Find where the given text appears and provide that cell's center as [x, y] coordinate. 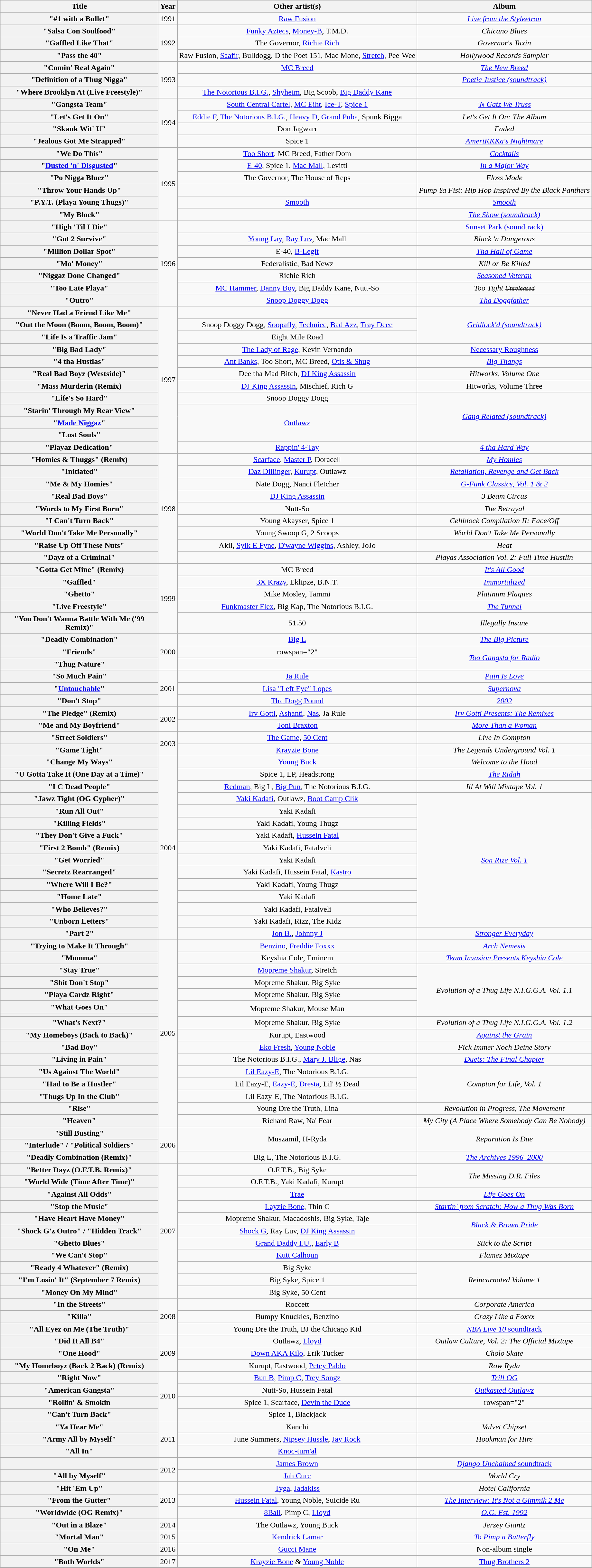
Tha Doggfather [504, 300]
Bumpy Knuckles, Benzino [297, 1316]
Black 'n Dangerous [504, 239]
Richard Raw, Na' Fear [297, 1121]
"Street Soldiers" [79, 737]
"Made Niggaz" [79, 423]
"Run All Out" [79, 811]
1999 [168, 598]
"What's Next?" [79, 1023]
Akil, Sylk E Fyne, D'wayne Wiggins, Ashley, JoJo [297, 545]
"Better Dayz (O.F.T.B. Remix)" [79, 1170]
"Trying to Make It Through" [79, 945]
Yaki Kadafi, Hussein Fatal [297, 835]
Dee tha Mad Bitch, DJ King Assassin [297, 374]
Mopreme Shakur, Mouse Man [297, 1009]
"4 tha Hustlas" [79, 362]
Reincarnated Volume 1 [504, 1280]
Arch Nemesis [504, 945]
Don Jagwarr [297, 129]
"Live Freestyle" [79, 606]
Fick Immer Noch Deine Story [504, 1047]
"Still Busting" [79, 1133]
The Governor, Richie Rich [297, 43]
"Life's So Hard" [79, 398]
Eko Fresh, Young Noble [297, 1047]
The Tunnel [504, 606]
Hussein Fatal, Young Noble, Suicide Ru [297, 1500]
Trae [297, 1194]
Outlawz, Lloyd [297, 1341]
Hookman for Hire [504, 1439]
Trill OG [504, 1378]
Duets: The Final Chapter [504, 1059]
2003 [168, 743]
Other artist(s) [297, 6]
Kanchi [297, 1427]
Outlawz [297, 423]
Tha Dogg Pound [297, 701]
"They Don't Give a Fuck" [79, 835]
"Real Bad Boyz (Westside)" [79, 374]
"Playaz Dedication" [79, 447]
My Homies [504, 459]
Evolution of a Thug Life N.I.G.G.A. Vol. 1.1 [504, 990]
3X Krazy, Eklipze, B.N.T. [297, 582]
Redman, Big L, Big Pun, The Notorious B.I.G. [297, 787]
"Raise Up Off These Nuts" [79, 545]
1997 [168, 380]
Raw Fusion [297, 19]
Irv Gotti, Ashanti, Nas, Ja Rule [297, 713]
"Jealous Got Me Strapped" [79, 141]
E-40, B-Legit [297, 251]
"Outro" [79, 300]
Young Swoop G, 2 Scoops [297, 533]
World Cry [504, 1476]
MC Hammer, Danny Boy, Big Daddy Kane, Nutt-So [297, 288]
Outlaw Culture, Vol. 2: The Official Mixtape [504, 1341]
Hotel California [504, 1488]
3 Beam Circus [504, 496]
"On Me" [79, 1549]
2006 [168, 1145]
2000 [168, 652]
World Don't Take Me Personally [504, 533]
Down AKA Kilo, Erik Tucker [297, 1353]
Big Thangs [504, 362]
"Ready 4 Whatever" (Remix) [79, 1268]
"Have Heart Have Money" [79, 1219]
1995 [168, 184]
Platinum Plaques [504, 594]
The Legends Underground Vol. 1 [504, 750]
2017 [168, 1562]
"Killa" [79, 1316]
It's All Good [504, 570]
"Let's Get It On" [79, 116]
"Hit 'Em Up" [79, 1488]
"Too Late Playa" [79, 288]
Retaliation, Revenge and Get Back [504, 472]
"Can't Turn Back" [79, 1415]
2004 [168, 848]
Krayzie Bone [297, 750]
Irv Gotti Presents: The Remixes [504, 713]
"Salsa Con Soulfood" [79, 31]
E-40, Spice 1, Mac Mall, Levitti [297, 166]
"Money On My Mind" [79, 1292]
Stronger Everyday [504, 933]
"Heaven" [79, 1121]
Pain Is Love [504, 676]
"My Homeboys (Back to Back)" [79, 1035]
"Stay True" [79, 970]
"Bad Boy" [79, 1047]
"Interlude" / "Political Soldiers" [79, 1145]
"My Homeboyz (Back 2 Back) (Remix) [79, 1366]
"Unborn Letters" [79, 921]
"Untouchable" [79, 688]
"Definition of a Thug Nigga" [79, 80]
Lisa "Left Eye" Lopes [297, 688]
"Got 2 Survive" [79, 239]
Ant Banks, Too Short, MC Breed, Otis & Shug [297, 362]
"Deadly Combination" [79, 640]
Reparation Is Due [504, 1139]
"Big Bad Lady" [79, 349]
Kill or Be Killed [504, 263]
"Change My Ways" [79, 762]
"Dayz of a Criminal" [79, 558]
Ill At Will Mixtape Vol. 1 [504, 787]
2010 [168, 1396]
"Gaffled" [79, 582]
"Friends" [79, 652]
The Show (soundtrack) [504, 215]
NBA Live 10 soundtrack [504, 1329]
Jah Cure [297, 1476]
Kendrick Lamar [297, 1537]
2011 [168, 1439]
Richie Rich [297, 276]
Kurupt, Eastwood, Petey Pablo [297, 1366]
2014 [168, 1525]
"Living in Pain" [79, 1059]
"My Block" [79, 215]
O.F.T.B., Yaki Kadafi, Kurupt [297, 1182]
Layzie Bone, Thin C [297, 1206]
More Than a Woman [504, 725]
Big Syke, Spice 1 [297, 1280]
Raw Fusion, Saafir, Bulldogg, D the Poet 151, Mac Mone, Stretch, Pee-Wee [297, 55]
"Pass the 40" [79, 55]
The Game, 50 Cent [297, 737]
Thug Brothers 2 [504, 1562]
"I'm Losin' It" (September 7 Remix) [79, 1280]
'N Gatz We Truss [504, 104]
8Ball, Pimp C, Lloyd [297, 1512]
"Comin' Real Again" [79, 68]
"Gotta Get Mine" (Remix) [79, 570]
"I Can't Turn Back" [79, 521]
Daz Dillinger, Kurupt, Outlawz [297, 472]
Title [79, 6]
1994 [168, 123]
Roccett [297, 1304]
"Dusted 'n' Disgusted" [79, 166]
My City (A Place Where Somebody Can Be Nobody) [504, 1121]
"Against All Odds" [79, 1194]
Yaki Kadafi, Rizz, The Kidz [297, 921]
"Skank Wit' U" [79, 129]
Big Syke [297, 1268]
Keyshia Cole, Eminem [297, 958]
Outkasted Outlawz [504, 1390]
"Thug Nature" [79, 664]
51.50 [297, 623]
AmeriKKKa's Nightmare [504, 141]
Illegally Insane [504, 623]
Corporate America [504, 1304]
Nutt-So [297, 508]
Lil Eazy-E, Eazy-E, Dresta, Lil' ½ Dead [297, 1084]
Yaki Kadafi, Outlawz, Boot Camp Clik [297, 799]
Stick to the Script [504, 1243]
Team Invasion Presents Keyshia Cole [504, 958]
"Po Nigga Bluez" [79, 178]
Life Goes On [504, 1194]
"Get Worried" [79, 860]
"Who Believes?" [79, 909]
"Did It All B4" [79, 1341]
"From the Gutter" [79, 1500]
2009 [168, 1353]
Young Buck [297, 762]
Bun B, Pimp C, Trey Songz [297, 1378]
Toni Braxton [297, 725]
Compton for Life, Vol. 1 [504, 1084]
"Gaffled Like That" [79, 43]
Big L, The Notorious B.I.G. [297, 1158]
Flamez Mixtape [504, 1255]
Young Lay, Ray Luv, Mac Mall [297, 239]
DJ King Assassin [297, 496]
"Army All by Myself" [79, 1439]
To Pimp a Butterfly [504, 1537]
Nate Dogg, Nanci Fletcher [297, 484]
Startin' from Scratch: How a Thug Was Born [504, 1206]
The Archives 1996–2000 [504, 1158]
Mike Mosley, Tammi [297, 594]
"Shock G'z Outro" / "Hidden Track" [79, 1231]
"Out in a Blaze" [79, 1525]
The Notorious B.I.G., Shyheim, Big Scoob, Big Daddy Kane [297, 92]
"World Wide (Time After Time)" [79, 1182]
1996 [168, 263]
Let's Get It On: The Album [504, 116]
Jerzey Giantz [504, 1525]
Young Dre the Truth, Lina [297, 1108]
1998 [168, 508]
"Mo' Money" [79, 263]
"Life Is a Traffic Jam" [79, 337]
In a Major Way [504, 166]
"Game Tight" [79, 750]
"Right Now" [79, 1378]
"Had to Be a Hustler" [79, 1084]
Grand Daddy I.U., Early B [297, 1243]
"So Much Pain" [79, 676]
Row Ryda [504, 1366]
"Starin' Through My Rear View" [79, 410]
O.F.T.B., Big Syke [297, 1170]
The Interview: It's Not a Gimmik 2 Me [504, 1500]
Mopreme Shakur, Stretch [297, 970]
Tha Hall of Game [504, 251]
Jon B., Johnny J [297, 933]
"Secretz Rearranged" [79, 872]
2005 [168, 1033]
The Outlawz, Young Buck [297, 1525]
The New Breed [504, 68]
Funky Aztecs, Money-B, T.M.D. [297, 31]
"Part 2" [79, 933]
4 tha Hard Way [504, 447]
"Momma" [79, 958]
"Ya Hear Me" [79, 1427]
2012 [168, 1470]
1993 [168, 80]
Gridlock'd (soundtrack) [504, 325]
Non-album single [504, 1549]
Crazy Like a Foxxx [504, 1316]
Hollywood Records Sampler [504, 55]
Welcome to the Hood [504, 762]
Revolution in Progress, The Movement [504, 1108]
"All by Myself" [79, 1476]
Young Dre the Truth, BJ the Chicago Kid [297, 1329]
Valvet Chipset [504, 1427]
Gucci Mane [297, 1549]
"Where Brooklyn At (Live Freestyle)" [79, 92]
"Ghetto" [79, 594]
The Ridah [504, 774]
"World Don't Take Me Personally" [79, 533]
Tyga, Jadakiss [297, 1488]
Hitworks, Volume One [504, 374]
Chicano Blues [504, 31]
Kurupt, Eastwood [297, 1035]
Spice 1, LP, Headstrong [297, 774]
The Notorious B.I.G., Mary J. Blige, Nas [297, 1059]
Scarface, Master P, Doracell [297, 459]
"Killing Fields" [79, 823]
"Thugs Up In the Club" [79, 1096]
1991 [168, 19]
"Where Will I Be?" [79, 884]
Against the Grain [504, 1035]
Mopreme Shakur, Macadoshis, Big Syke, Taje [297, 1219]
"One Hood" [79, 1353]
"Homies & Thuggs" (Remix) [79, 459]
"Initiated" [79, 472]
"First 2 Bomb" (Remix) [79, 848]
The Missing D.R. Files [504, 1176]
"Lost Souls" [79, 435]
Young Akayser, Spice 1 [297, 521]
"We Do This" [79, 153]
"We Can't Stop" [79, 1255]
Ja Rule [297, 676]
"Home Late" [79, 897]
"High 'Til I Die" [79, 227]
The Betrayal [504, 508]
"Me and My Boyfriend" [79, 725]
The Big Picture [504, 640]
Seasoned Veteran [504, 276]
Heat [504, 545]
G-Funk Classics, Vol. 1 & 2 [504, 484]
Rappin' 4-Tay [297, 447]
Black & Brown Pride [504, 1225]
"You Don't Wanna Battle With Me ('99 Remix)" [79, 623]
DJ King Assassin, Mischief, Rich G [297, 386]
Live from the Styleetron [504, 19]
Spice 1, Blackjack [297, 1415]
Hitworks, Volume Three [504, 386]
June Summers, Nipsey Hussle, Jay Rock [297, 1439]
Knoc-turn'al [297, 1451]
"Words to My First Born" [79, 508]
Spice 1 [297, 141]
Kutt Calhoun [297, 1255]
Son Rize Vol. 1 [504, 860]
"#1 with a Bullet" [79, 19]
"I C Dead People" [79, 787]
Snoop Doggy Dogg, Soopafly, Techniec, Bad Azz, Tray Deee [297, 325]
Year [168, 6]
Cholo Skate [504, 1353]
"American Gangsta" [79, 1390]
"What Goes On" [79, 1007]
Gang Related (soundtrack) [504, 417]
"U Gotta Take It (One Day at a Time)" [79, 774]
"Jawz Tight (OG Cypher)" [79, 799]
"Gangsta Team" [79, 104]
Supernova [504, 688]
O.G. Est. 1992 [504, 1512]
"Deadly Combination (Remix)" [79, 1158]
"Mortal Man" [79, 1537]
Playas Association Vol. 2: Full Time Hustlin [504, 558]
"Out the Moon (Boom, Boom, Boom)" [79, 325]
"Real Bad Boys" [79, 496]
Album [504, 6]
"P.Y.T. (Playa Young Thugs)" [79, 202]
"All In" [79, 1451]
Faded [504, 129]
"Rise" [79, 1108]
Shock G, Ray Luv, DJ King Assassin [297, 1231]
Governor's Taxin [504, 43]
"Don't Stop" [79, 701]
1992 [168, 43]
Too Tight Unreleased [504, 288]
"Mass Murderin (Remix) [79, 386]
Poetic Justice (soundtrack) [504, 80]
"Million Dollar Spot" [79, 251]
Sunset Park (soundtrack) [504, 227]
2015 [168, 1537]
Krayzie Bone & Young Noble [297, 1562]
Big Syke, 50 Cent [297, 1292]
Eddie F, The Notorious B.I.G., Heavy D, Grand Puba, Spunk Bigga [297, 116]
Yaki Kadafi, Hussein Fatal, Kastro [297, 872]
"Worldwide (OG Remix)" [79, 1512]
Too Short, MC Breed, Father Dom [297, 153]
Federalistic, Bad Newz [297, 263]
Cocktails [504, 153]
Eight Mile Road [297, 337]
Evolution of a Thug Life N.I.G.G.A. Vol. 1.2 [504, 1023]
"Niggaz Done Changed" [79, 276]
2001 [168, 688]
Spice 1, Scarface, Devin the Dude [297, 1402]
"The Pledge" (Remix) [79, 713]
"Playa Cardz Right" [79, 995]
Immortalized [504, 582]
"Never Had a Friend Like Me" [79, 312]
"In the Streets" [79, 1304]
Too Gangsta for Radio [504, 658]
2007 [168, 1231]
James Brown [297, 1463]
Big L [297, 640]
"Both Worlds" [79, 1562]
Cellblock Compilation II: Face/Off [504, 521]
Benzino, Freddie Foxxx [297, 945]
"Throw Your Hands Up" [79, 190]
Funkmaster Flex, Big Kap, The Notorious B.I.G. [297, 606]
"Me & My Homies" [79, 484]
Django Unchained soundtrack [504, 1463]
2008 [168, 1316]
"Stop the Music" [79, 1206]
"Rollin' & Smokin [79, 1402]
Live In Compton [504, 737]
The Governor, The House of Reps [297, 178]
Floss Mode [504, 178]
"All Eyez on Me (The Truth)" [79, 1329]
Pump Ya Fist: Hip Hop Inspired By the Black Panthers [504, 190]
South Central Cartel, MC Eiht, Ice-T, Spice 1 [297, 104]
"Shit Don't Stop" [79, 982]
Necessary Roughness [504, 349]
Muszamil, H-Ryda [297, 1139]
2013 [168, 1500]
"Us Against The World" [79, 1072]
The Lady of Rage, Kevin Vernando [297, 349]
2016 [168, 1549]
Nutt-So, Hussein Fatal [297, 1390]
"Ghetto Blues" [79, 1243]
